Search for the cell housing the specified text and yield its (X, Y) center coordinate. 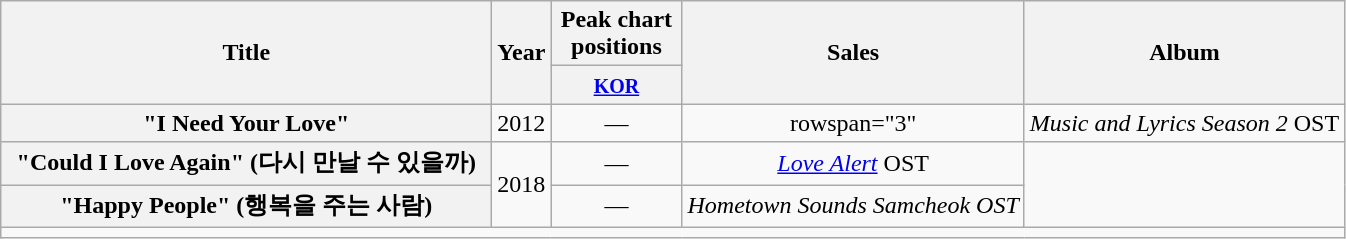
Album (1184, 52)
Peak chart positions (616, 34)
Sales (853, 52)
2012 (522, 123)
Music and Lyrics Season 2 OST (1184, 123)
Year (522, 52)
Love Alert OST (853, 164)
rowspan="3" (853, 123)
"Could I Love Again" (다시 만날 수 있을까) (246, 164)
KOR (616, 85)
"I Need Your Love" (246, 123)
Title (246, 52)
2018 (522, 184)
"Happy People" (행복을 주는 사람) (246, 206)
Hometown Sounds Samcheok OST (853, 206)
